Return (x, y) of the center of cell containing provided text 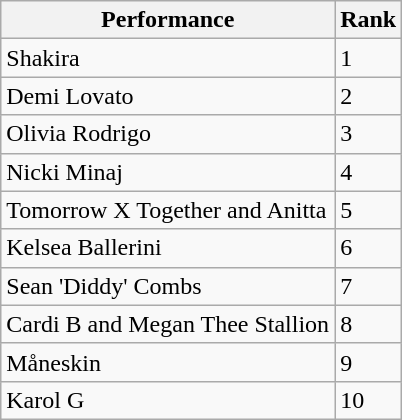
Performance (168, 20)
4 (368, 172)
8 (368, 324)
3 (368, 134)
1 (368, 58)
Cardi B and Megan Thee Stallion (168, 324)
Rank (368, 20)
Måneskin (168, 362)
Sean 'Diddy' Combs (168, 286)
Olivia Rodrigo (168, 134)
10 (368, 400)
Kelsea Ballerini (168, 248)
2 (368, 96)
Tomorrow X Together and Anitta (168, 210)
5 (368, 210)
Karol G (168, 400)
Nicki Minaj (168, 172)
9 (368, 362)
Shakira (168, 58)
7 (368, 286)
6 (368, 248)
Demi Lovato (168, 96)
